Scan for the cell matching the given text and deliver its [X, Y] coordinate at center. 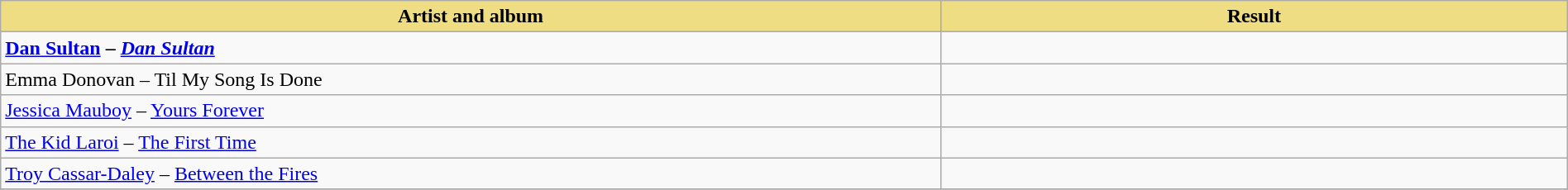
Troy Cassar-Daley – Between the Fires [471, 173]
Jessica Mauboy – Yours Forever [471, 111]
Emma Donovan – Til My Song Is Done [471, 79]
Result [1254, 17]
The Kid Laroi – The First Time [471, 142]
Dan Sultan – Dan Sultan [471, 48]
Artist and album [471, 17]
